Search for the cell housing the specified text and yield its [x, y] center coordinate. 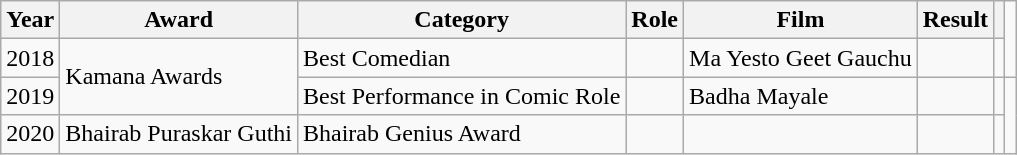
Year [30, 20]
Badha Mayale [801, 96]
Bhairab Genius Award [461, 134]
2020 [30, 134]
2019 [30, 96]
2018 [30, 58]
Film [801, 20]
Bhairab Puraskar Guthi [179, 134]
Role [655, 20]
Kamana Awards [179, 77]
Ma Yesto Geet Gauchu [801, 58]
Category [461, 20]
Award [179, 20]
Result [955, 20]
Best Performance in Comic Role [461, 96]
Best Comedian [461, 58]
